Pinpoint the cell where the given text exists, returning its (x, y) midpoint coordinate. 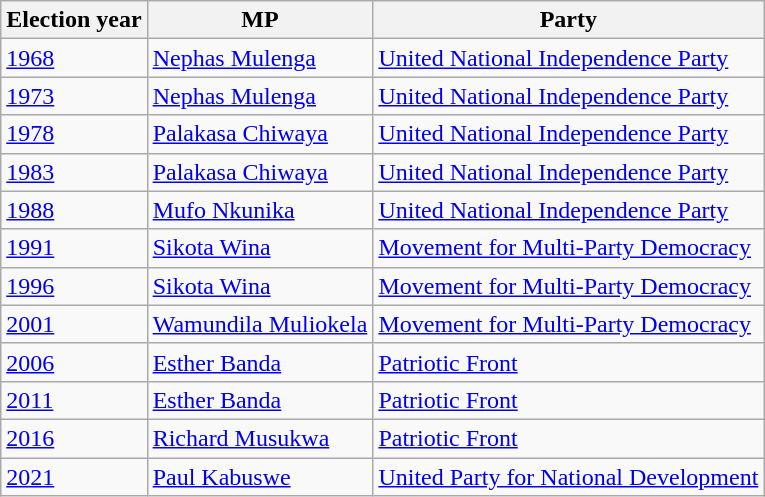
2021 (74, 477)
Party (568, 20)
Paul Kabuswe (260, 477)
Wamundila Muliokela (260, 324)
2006 (74, 362)
1973 (74, 96)
United Party for National Development (568, 477)
1978 (74, 134)
1991 (74, 248)
1996 (74, 286)
Richard Musukwa (260, 438)
Mufo Nkunika (260, 210)
1968 (74, 58)
1983 (74, 172)
1988 (74, 210)
2011 (74, 400)
MP (260, 20)
Election year (74, 20)
2001 (74, 324)
2016 (74, 438)
